Output the [x, y] coordinate of the center of the cell containing the given text.  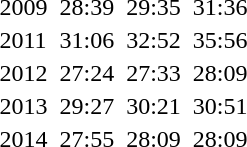
29:27 [87, 106]
31:06 [87, 40]
30:21 [154, 106]
27:24 [87, 73]
32:52 [154, 40]
27:33 [154, 73]
